Find where the given text appears and provide that cell's center as (X, Y) coordinate. 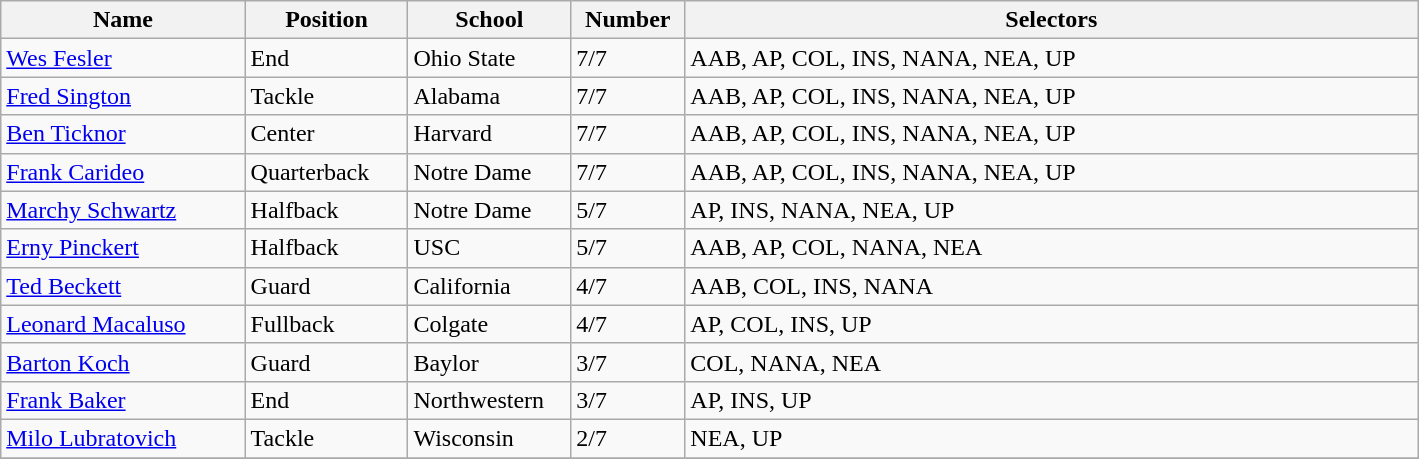
Alabama (490, 96)
Colgate (490, 324)
Harvard (490, 134)
Wisconsin (490, 438)
Frank Baker (123, 400)
Milo Lubratovich (123, 438)
Fred Sington (123, 96)
Barton Koch (123, 362)
Ohio State (490, 58)
Wes Fesler (123, 58)
AP, INS, NANA, NEA, UP (1052, 210)
California (490, 286)
COL, NANA, NEA (1052, 362)
AP, INS, UP (1052, 400)
Quarterback (326, 172)
AAB, AP, COL, NANA, NEA (1052, 248)
Selectors (1052, 20)
School (490, 20)
Frank Carideo (123, 172)
Ben Ticknor (123, 134)
Fullback (326, 324)
Ted Beckett (123, 286)
Center (326, 134)
Baylor (490, 362)
Position (326, 20)
Erny Pinckert (123, 248)
2/7 (628, 438)
Leonard Macaluso (123, 324)
AAB, COL, INS, NANA (1052, 286)
Number (628, 20)
USC (490, 248)
NEA, UP (1052, 438)
Marchy Schwartz (123, 210)
Northwestern (490, 400)
AP, COL, INS, UP (1052, 324)
Name (123, 20)
